Extract the [x, y] coordinate from the center of the cell holding the provided text.  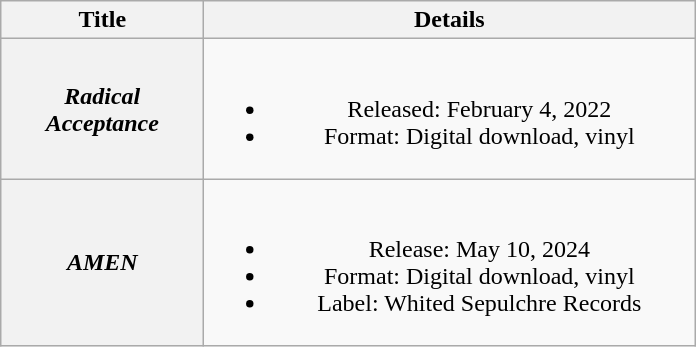
Radical Acceptance [102, 109]
AMEN [102, 262]
Released: February 4, 2022Format: Digital download, vinyl [450, 109]
Details [450, 20]
Title [102, 20]
Release: May 10, 2024Format: Digital download, vinylLabel: Whited Sepulchre Records [450, 262]
